Identify which cell holds the provided text, then report its [x, y] central coordinate. 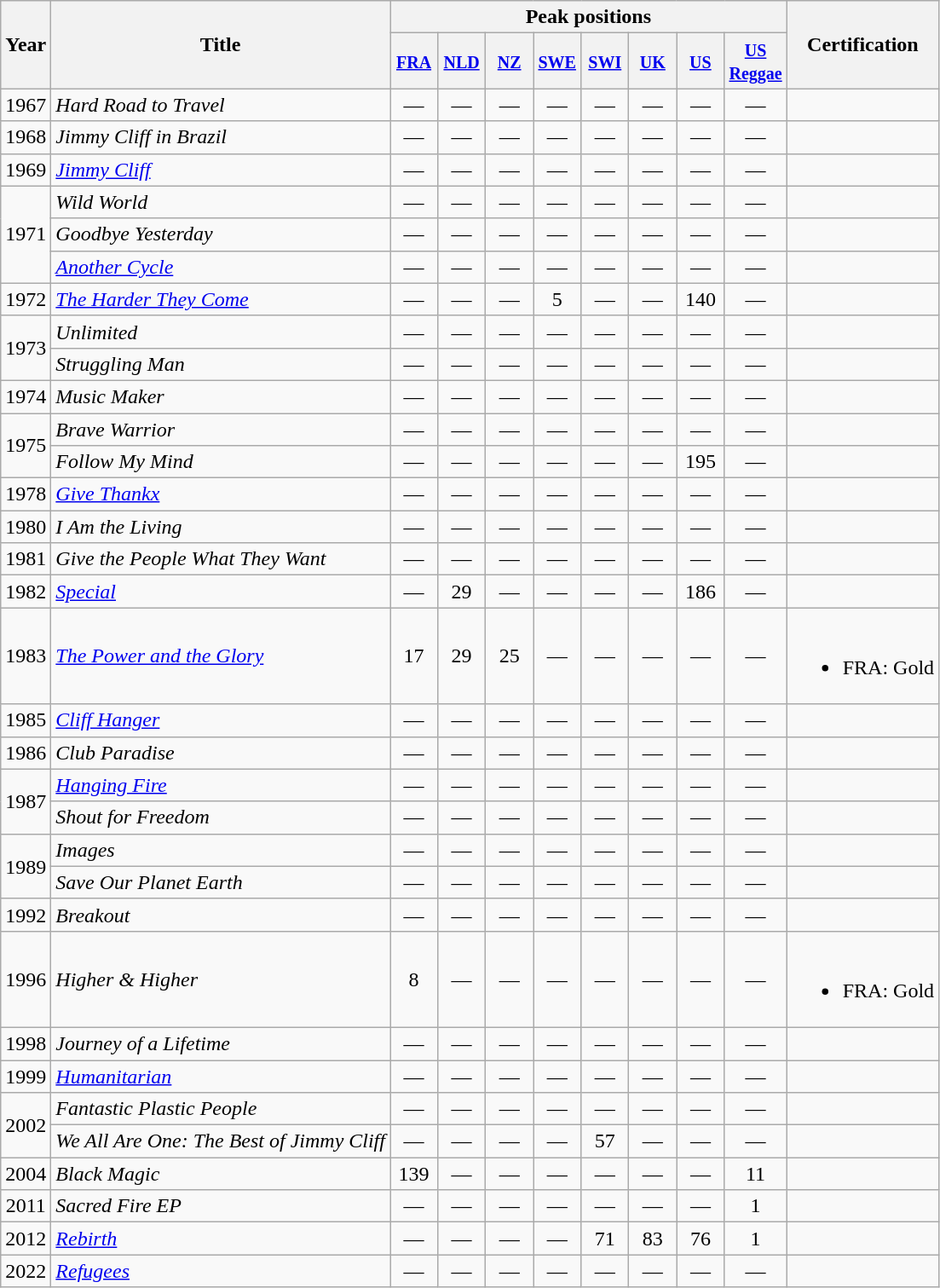
Follow My Mind [221, 462]
1971 [26, 234]
Another Cycle [221, 267]
The Power and the Glory [221, 656]
11 [755, 1174]
The Harder They Come [221, 299]
UK [653, 61]
2004 [26, 1174]
We All Are One: The Best of Jimmy Cliff [221, 1141]
Give Thankx [221, 494]
1974 [26, 396]
I Am the Living [221, 527]
Special [221, 592]
Shout for Freedom [221, 817]
1989 [26, 866]
1980 [26, 527]
Give the People What They Want [221, 559]
1968 [26, 137]
76 [701, 1239]
Humanitarian [221, 1077]
2011 [26, 1206]
1987 [26, 801]
Hard Road to Travel [221, 105]
Jimmy Cliff in Brazil [221, 137]
1975 [26, 445]
1978 [26, 494]
2002 [26, 1125]
1996 [26, 979]
1973 [26, 348]
Refugees [221, 1271]
1985 [26, 720]
Sacred Fire EP [221, 1206]
1969 [26, 170]
2012 [26, 1239]
Hanging Fire [221, 785]
5 [557, 299]
Save Our Planet Earth [221, 882]
Journey of a Lifetime [221, 1043]
NLD [462, 61]
Peak positions [589, 17]
Fantastic Plastic People [221, 1109]
1992 [26, 915]
SWI [605, 61]
Wild World [221, 202]
Rebirth [221, 1239]
Unlimited [221, 332]
1983 [26, 656]
83 [653, 1239]
US [701, 61]
Certification [862, 44]
Brave Warrior [221, 429]
1972 [26, 299]
Music Maker [221, 396]
25 [510, 656]
17 [414, 656]
139 [414, 1174]
NZ [510, 61]
1967 [26, 105]
195 [701, 462]
Goodbye Yesterday [221, 234]
Higher & Higher [221, 979]
2022 [26, 1271]
USReggae [755, 61]
1998 [26, 1043]
Jimmy Cliff [221, 170]
Black Magic [221, 1174]
Title [221, 44]
1982 [26, 592]
1981 [26, 559]
57 [605, 1141]
1999 [26, 1077]
FRA [414, 61]
Club Paradise [221, 753]
140 [701, 299]
71 [605, 1239]
Struggling Man [221, 364]
Cliff Hanger [221, 720]
186 [701, 592]
8 [414, 979]
Breakout [221, 915]
Year [26, 44]
SWE [557, 61]
1986 [26, 753]
Images [221, 850]
